Locate the cell with the specified text and output its [x, y] center coordinate. 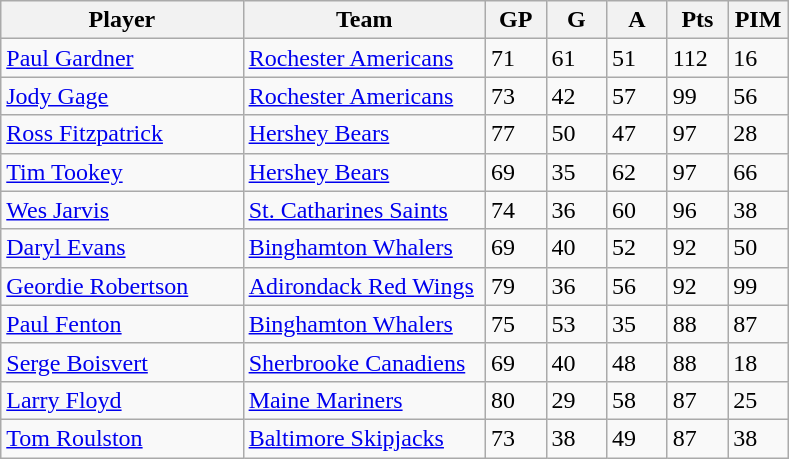
Wes Jarvis [122, 210]
57 [638, 96]
Paul Gardner [122, 58]
Daryl Evans [122, 248]
51 [638, 58]
53 [576, 324]
79 [516, 286]
Tim Tookey [122, 172]
77 [516, 134]
75 [516, 324]
28 [758, 134]
58 [638, 400]
A [638, 20]
St. Catharines Saints [364, 210]
25 [758, 400]
52 [638, 248]
49 [638, 438]
Paul Fenton [122, 324]
66 [758, 172]
Maine Mariners [364, 400]
29 [576, 400]
Jody Gage [122, 96]
PIM [758, 20]
74 [516, 210]
80 [516, 400]
Geordie Robertson [122, 286]
62 [638, 172]
42 [576, 96]
Tom Roulston [122, 438]
96 [698, 210]
Ross Fitzpatrick [122, 134]
Pts [698, 20]
Sherbrooke Canadiens [364, 362]
Team [364, 20]
G [576, 20]
112 [698, 58]
Serge Boisvert [122, 362]
Adirondack Red Wings [364, 286]
GP [516, 20]
61 [576, 58]
Baltimore Skipjacks [364, 438]
47 [638, 134]
18 [758, 362]
48 [638, 362]
16 [758, 58]
71 [516, 58]
Larry Floyd [122, 400]
Player [122, 20]
60 [638, 210]
